From the cell containing the given text, extract its center point as (x, y) coordinate. 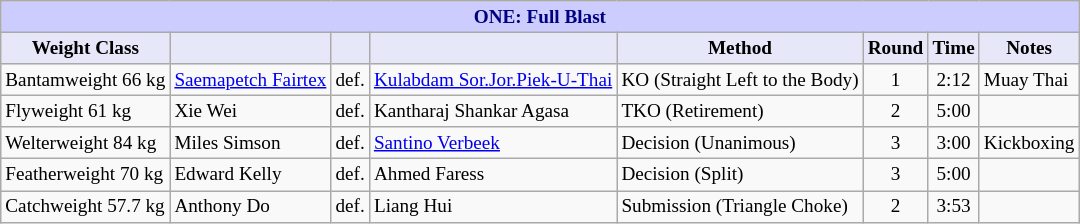
Santino Verbeek (492, 143)
Decision (Split) (740, 175)
Kulabdam Sor.Jor.Piek-U-Thai (492, 80)
Time (954, 48)
Notes (1029, 48)
Featherweight 70 kg (86, 175)
Method (740, 48)
Bantamweight 66 kg (86, 80)
Edward Kelly (250, 175)
Kickboxing (1029, 143)
Liang Hui (492, 206)
1 (896, 80)
Muay Thai (1029, 80)
2:12 (954, 80)
Round (896, 48)
Weight Class (86, 48)
Ahmed Faress (492, 175)
ONE: Full Blast (540, 17)
Anthony Do (250, 206)
Miles Simson (250, 143)
Flyweight 61 kg (86, 111)
Catchweight 57.7 kg (86, 206)
Xie Wei (250, 111)
KO (Straight Left to the Body) (740, 80)
3:00 (954, 143)
TKO (Retirement) (740, 111)
Welterweight 84 kg (86, 143)
3:53 (954, 206)
Decision (Unanimous) (740, 143)
Kantharaj Shankar Agasa (492, 111)
Submission (Triangle Choke) (740, 206)
Saemapetch Fairtex (250, 80)
